Scan for the cell matching the given text and deliver its [X, Y] coordinate at center. 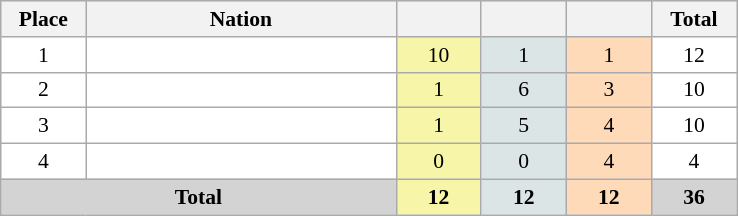
Nation [241, 19]
36 [694, 197]
Place [44, 19]
2 [44, 90]
6 [524, 90]
5 [524, 126]
